Scan for the cell matching the given text and deliver its [x, y] coordinate at center. 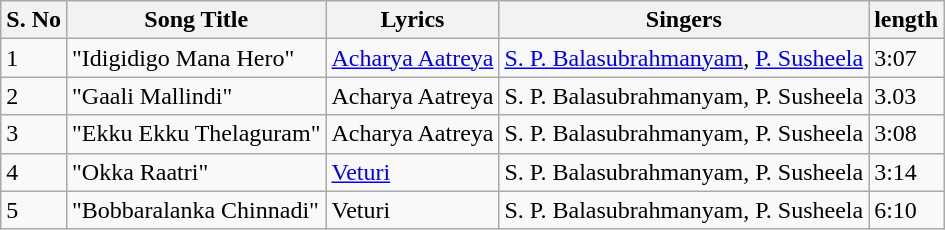
Song Title [196, 20]
length [906, 20]
4 [34, 172]
"Okka Raatri" [196, 172]
6:10 [906, 210]
3:08 [906, 134]
S. No [34, 20]
3:14 [906, 172]
2 [34, 96]
3 [34, 134]
"Bobbaralanka Chinnadi" [196, 210]
"Gaali Mallindi" [196, 96]
"Idigidigo Mana Hero" [196, 58]
Lyrics [412, 20]
Singers [684, 20]
3.03 [906, 96]
1 [34, 58]
"Ekku Ekku Thelaguram" [196, 134]
3:07 [906, 58]
5 [34, 210]
